Determine the [X, Y] coordinate at the center of the cell enclosing the given text.  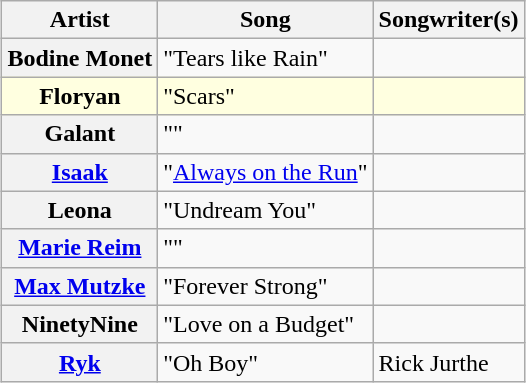
"Love on a Budget" [266, 324]
Leona [80, 210]
Floryan [80, 96]
Marie Reim [80, 248]
Max Mutzke [80, 286]
Rick Jurthe [448, 362]
"Forever Strong" [266, 286]
Ryk [80, 362]
"Undream You" [266, 210]
NinetyNine [80, 324]
Isaak [80, 172]
"Always on the Run" [266, 172]
Bodine Monet [80, 58]
Songwriter(s) [448, 20]
Song [266, 20]
"Oh Boy" [266, 362]
Galant [80, 134]
Artist [80, 20]
"Scars" [266, 96]
"Tears like Rain" [266, 58]
